Locate the cell with the specified text and output its (x, y) center coordinate. 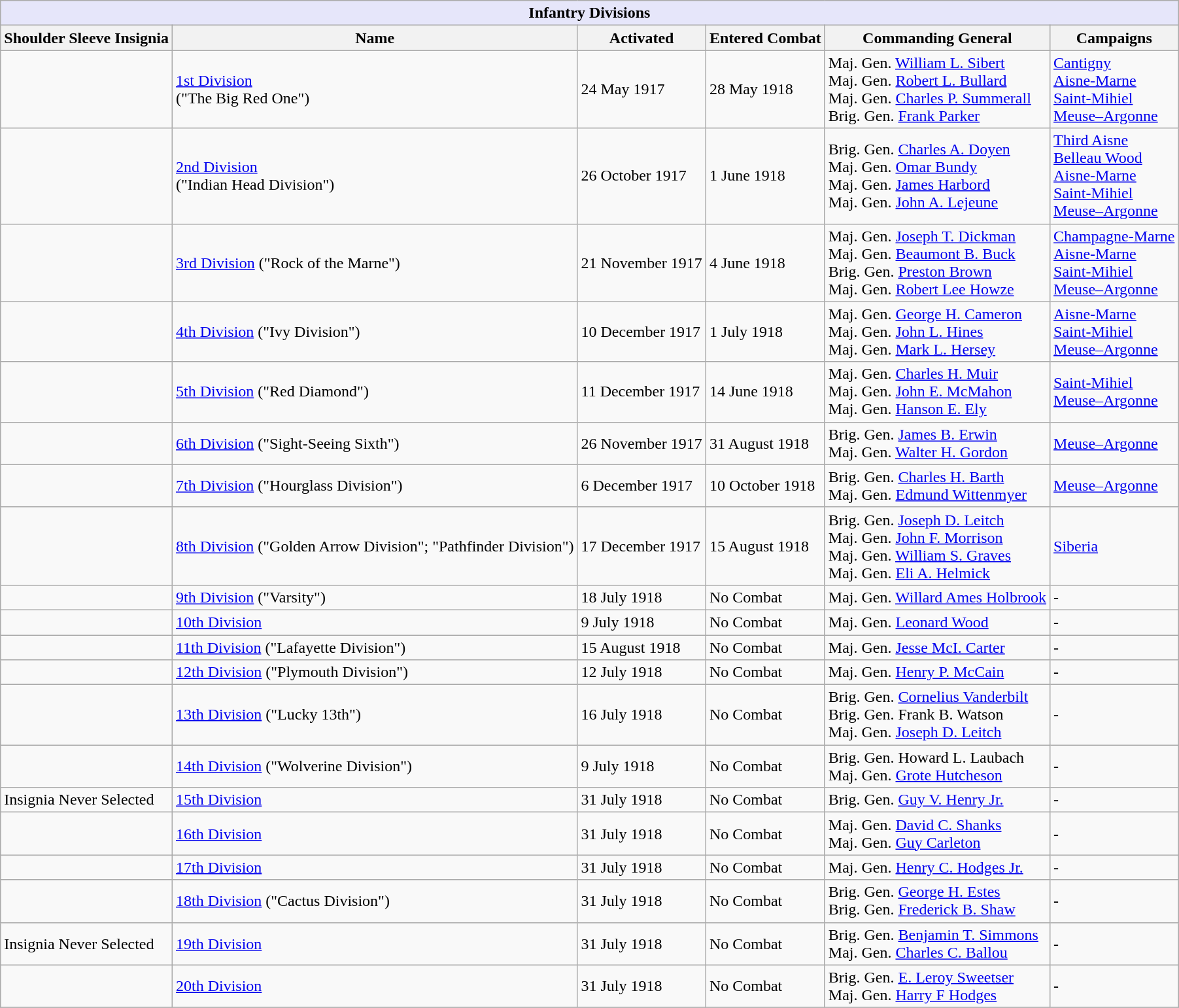
13th Division ("Lucky 13th") (375, 715)
Brig. Gen. Charles H. BarthMaj. Gen. Edmund Wittenmyer (937, 485)
12 July 1918 (641, 672)
10 December 1917 (641, 332)
Brig. Gen. E. Leroy SweetserMaj. Gen. Harry F Hodges (937, 986)
Maj. Gen. Willard Ames Holbrook (937, 597)
1st Division("The Big Red One") (375, 89)
Siberia (1114, 546)
26 October 1917 (641, 176)
Brig. Gen. Howard L. LaubachMaj. Gen. Grote Hutcheson (937, 767)
Brig. Gen. Cornelius VanderbiltBrig. Gen. Frank B. WatsonMaj. Gen. Joseph D. Leitch (937, 715)
Maj. Gen. Henry C. Hodges Jr. (937, 867)
Maj. Gen. William L. SibertMaj. Gen. Robert L. BullardMaj. Gen. Charles P. SummerallBrig. Gen. Frank Parker (937, 89)
2nd Division("Indian Head Division") (375, 176)
17th Division (375, 867)
28 May 1918 (765, 89)
Brig. Gen. Charles A. DoyenMaj. Gen. Omar BundyMaj. Gen. James HarbordMaj. Gen. John A. Lejeune (937, 176)
Brig. Gen. Benjamin T. SimmonsMaj. Gen. Charles C. Ballou (937, 943)
21 November 1917 (641, 263)
Campaigns (1114, 38)
Entered Combat (765, 38)
8th Division ("Golden Arrow Division"; "Pathfinder Division") (375, 546)
31 August 1918 (765, 443)
Activated (641, 38)
Brig. Gen. George H. EstesBrig. Gen. Frederick B. Shaw (937, 901)
1 July 1918 (765, 332)
10th Division (375, 622)
17 December 1917 (641, 546)
4 June 1918 (765, 263)
Brig. Gen. Joseph D. LeitchMaj. Gen. John F. MorrisonMaj. Gen. William S. GravesMaj. Gen. Eli A. Helmick (937, 546)
4th Division ("Ivy Division") (375, 332)
Shoulder Sleeve Insignia (86, 38)
14th Division ("Wolverine Division") (375, 767)
Saint-MihielMeuse–Argonne (1114, 392)
7th Division ("Hourglass Division") (375, 485)
Maj. Gen. Joseph T. DickmanMaj. Gen. Beaumont B. BuckBrig. Gen. Preston BrownMaj. Gen. Robert Lee Howze (937, 263)
16th Division (375, 833)
24 May 1917 (641, 89)
Maj. Gen. George H. CameronMaj. Gen. John L. HinesMaj. Gen. Mark L. Hersey (937, 332)
Aisne-MarneSaint-MihielMeuse–Argonne (1114, 332)
Maj. Gen. Henry P. McCain (937, 672)
Maj. Gen. Jesse McI. Carter (937, 647)
5th Division ("Red Diamond") (375, 392)
CantignyAisne-MarneSaint-MihielMeuse–Argonne (1114, 89)
Third AisneBelleau WoodAisne-MarneSaint-MihielMeuse–Argonne (1114, 176)
18 July 1918 (641, 597)
26 November 1917 (641, 443)
15th Division (375, 800)
Maj. Gen. Leonard Wood (937, 622)
20th Division (375, 986)
16 July 1918 (641, 715)
3rd Division ("Rock of the Marne") (375, 263)
6 December 1917 (641, 485)
Champagne-MarneAisne-MarneSaint-MihielMeuse–Argonne (1114, 263)
18th Division ("Cactus Division") (375, 901)
Maj. Gen. David C. ShanksMaj. Gen. Guy Carleton (937, 833)
6th Division ("Sight-Seeing Sixth") (375, 443)
10 October 1918 (765, 485)
Brig. Gen. Guy V. Henry Jr. (937, 800)
Brig. Gen. James B. ErwinMaj. Gen. Walter H. Gordon (937, 443)
Maj. Gen. Charles H. MuirMaj. Gen. John E. McMahonMaj. Gen. Hanson E. Ely (937, 392)
Infantry Divisions (590, 13)
11th Division ("Lafayette Division") (375, 647)
11 December 1917 (641, 392)
9th Division ("Varsity") (375, 597)
Commanding General (937, 38)
1 June 1918 (765, 176)
19th Division (375, 943)
12th Division ("Plymouth Division") (375, 672)
14 June 1918 (765, 392)
Name (375, 38)
